Find where the given text appears and provide that cell's center as (x, y) coordinate. 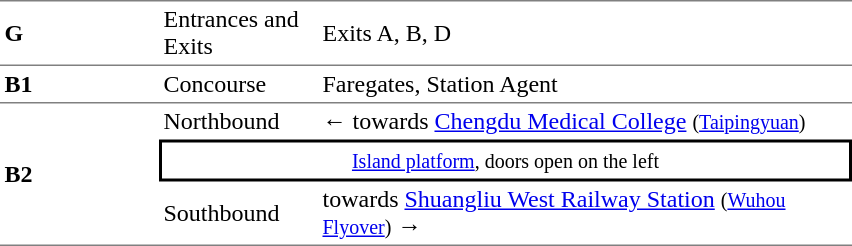
Island platform, doors open on the left (506, 161)
towards Shuangliu West Railway Station (Wuhou Flyover) → (585, 214)
Faregates, Station Agent (585, 85)
G (80, 33)
← towards Chengdu Medical College (Taipingyuan) (585, 122)
Northbound (238, 122)
Exits A, B, D (585, 33)
B1 (80, 85)
Entrances and Exits (238, 33)
B2 (80, 175)
Concourse (238, 85)
Southbound (238, 214)
